Detect which cell encompasses the target text, then output its (X, Y) center coordinate. 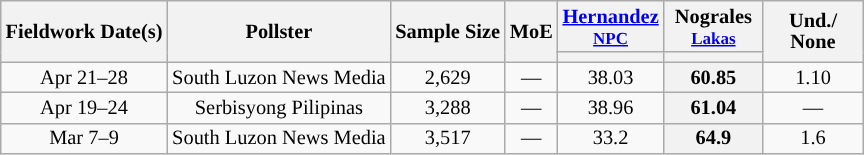
HernandezNPC (611, 26)
Und./None (813, 30)
1.10 (813, 78)
38.03 (611, 78)
3,517 (447, 138)
Apr 19–24 (84, 108)
Mar 7–9 (84, 138)
MoE (532, 30)
38.96 (611, 108)
1.6 (813, 138)
Serbisyong Pilipinas (278, 108)
33.2 (611, 138)
Sample Size (447, 30)
Fieldwork Date(s) (84, 30)
Apr 21–28 (84, 78)
3,288 (447, 108)
64.9 (714, 138)
NogralesLakas (714, 26)
61.04 (714, 108)
60.85 (714, 78)
Pollster (278, 30)
2,629 (447, 78)
